Return the (x, y) coordinate for the center point of the cell that contains the specified text.  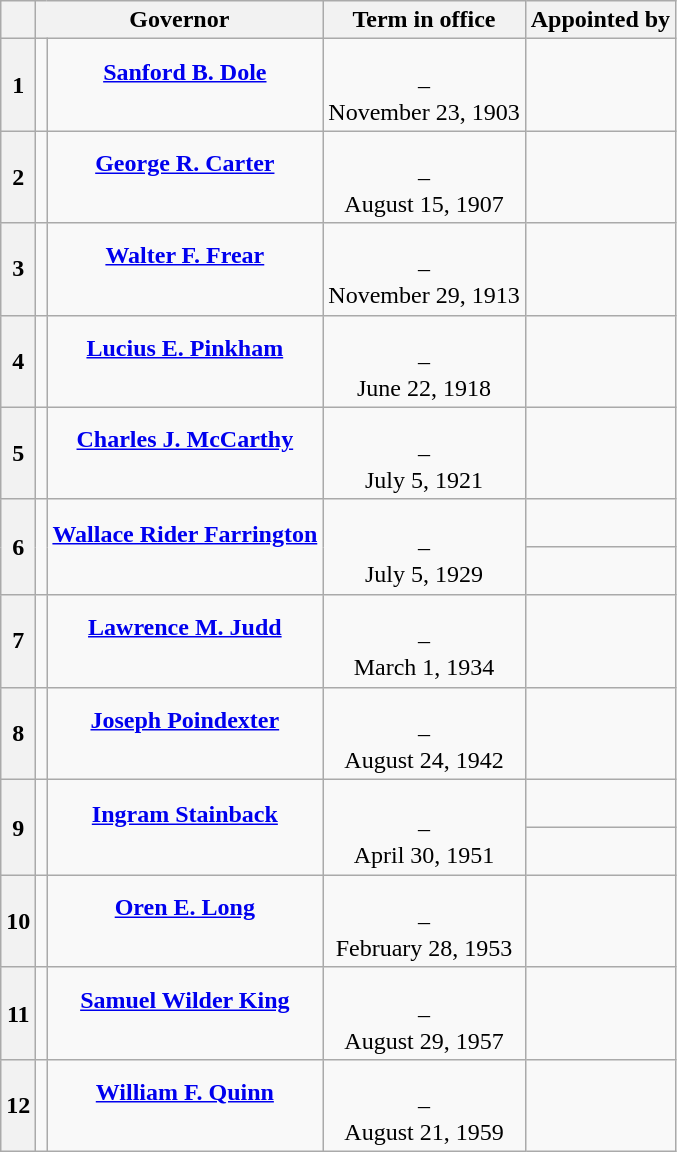
Samuel Wilder King (185, 1013)
–July 5, 1929 (424, 547)
Governor (180, 20)
–August 15, 1907 (424, 177)
7 (18, 641)
Appointed by (600, 20)
George R. Carter (185, 177)
11 (18, 1013)
–February 28, 1953 (424, 921)
–June 22, 1918 (424, 361)
Lucius E. Pinkham (185, 361)
12 (18, 1105)
–April 30, 1951 (424, 827)
–July 5, 1921 (424, 453)
–November 29, 1913 (424, 269)
–March 1, 1934 (424, 641)
Sanford B. Dole (185, 85)
1 (18, 85)
Term in office (424, 20)
3 (18, 269)
8 (18, 733)
Wallace Rider Farrington (185, 547)
William F. Quinn (185, 1105)
10 (18, 921)
Walter F. Frear (185, 269)
–November 23, 1903 (424, 85)
Joseph Poindexter (185, 733)
Lawrence M. Judd (185, 641)
Charles J. McCarthy (185, 453)
5 (18, 453)
Ingram Stainback (185, 827)
6 (18, 547)
2 (18, 177)
4 (18, 361)
–August 29, 1957 (424, 1013)
–August 24, 1942 (424, 733)
9 (18, 827)
–August 21, 1959 (424, 1105)
Oren E. Long (185, 921)
